Pinpoint the cell where the given text exists, returning its (X, Y) midpoint coordinate. 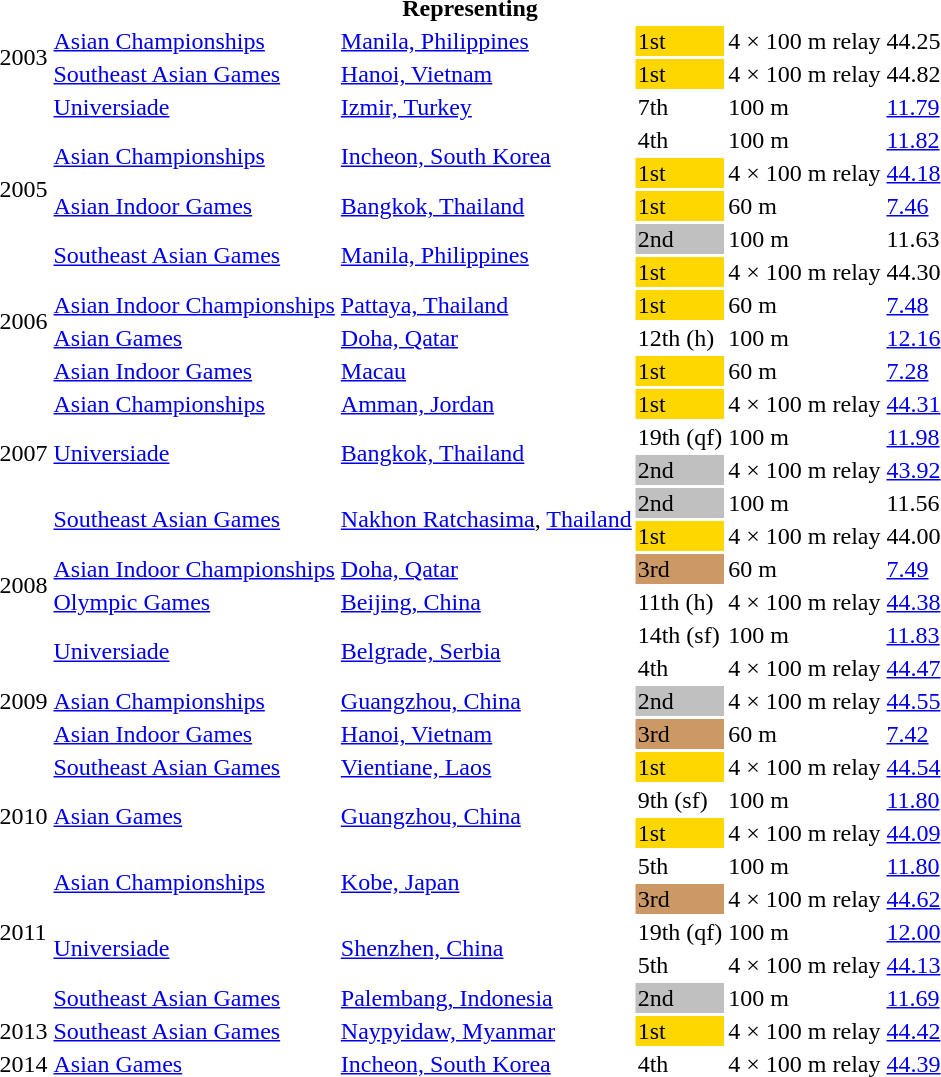
Amman, Jordan (486, 404)
7th (680, 107)
Incheon, South Korea (486, 156)
Belgrade, Serbia (486, 652)
Izmir, Turkey (486, 107)
Kobe, Japan (486, 882)
12th (h) (680, 338)
Shenzhen, China (486, 948)
Pattaya, Thailand (486, 305)
Naypyidaw, Myanmar (486, 1031)
Macau (486, 371)
Beijing, China (486, 602)
9th (sf) (680, 800)
Palembang, Indonesia (486, 998)
11th (h) (680, 602)
Vientiane, Laos (486, 767)
Nakhon Ratchasima, Thailand (486, 520)
14th (sf) (680, 635)
Olympic Games (194, 602)
